Identify which cell holds the provided text, then report its (x, y) central coordinate. 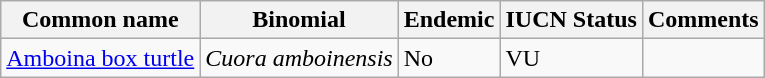
Binomial (299, 20)
Amboina box turtle (100, 58)
Endemic (449, 20)
Comments (703, 20)
Cuora amboinensis (299, 58)
Common name (100, 20)
No (449, 58)
VU (571, 58)
IUCN Status (571, 20)
